Provide the (X, Y) coordinate of the cell's center where the given text is located.  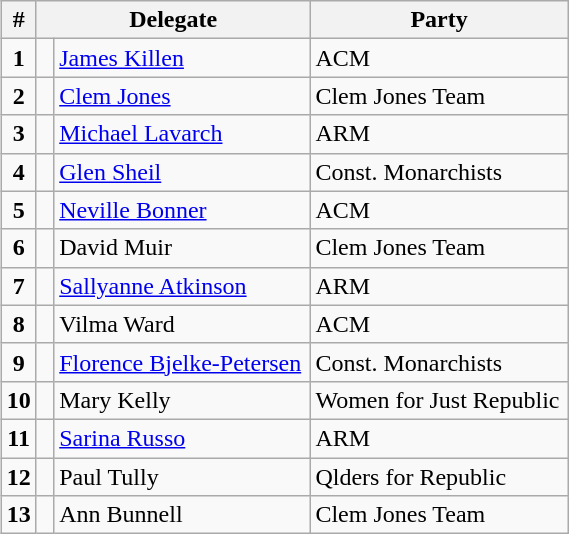
Vilma Ward (182, 324)
6 (18, 248)
13 (18, 515)
5 (18, 210)
1 (18, 58)
Sallyanne Atkinson (182, 286)
Clem Jones (182, 96)
Mary Kelly (182, 400)
James Killen (182, 58)
12 (18, 477)
4 (18, 172)
Ann Bunnell (182, 515)
Women for Just Republic (439, 400)
8 (18, 324)
Michael Lavarch (182, 134)
Party (439, 20)
Delegate (172, 20)
Qlders for Republic (439, 477)
2 (18, 96)
Florence Bjelke-Petersen (182, 362)
11 (18, 438)
# (18, 20)
Glen Sheil (182, 172)
9 (18, 362)
Sarina Russo (182, 438)
7 (18, 286)
10 (18, 400)
Paul Tully (182, 477)
Neville Bonner (182, 210)
David Muir (182, 248)
3 (18, 134)
